Pinpoint the cell where the given text exists, returning its [X, Y] midpoint coordinate. 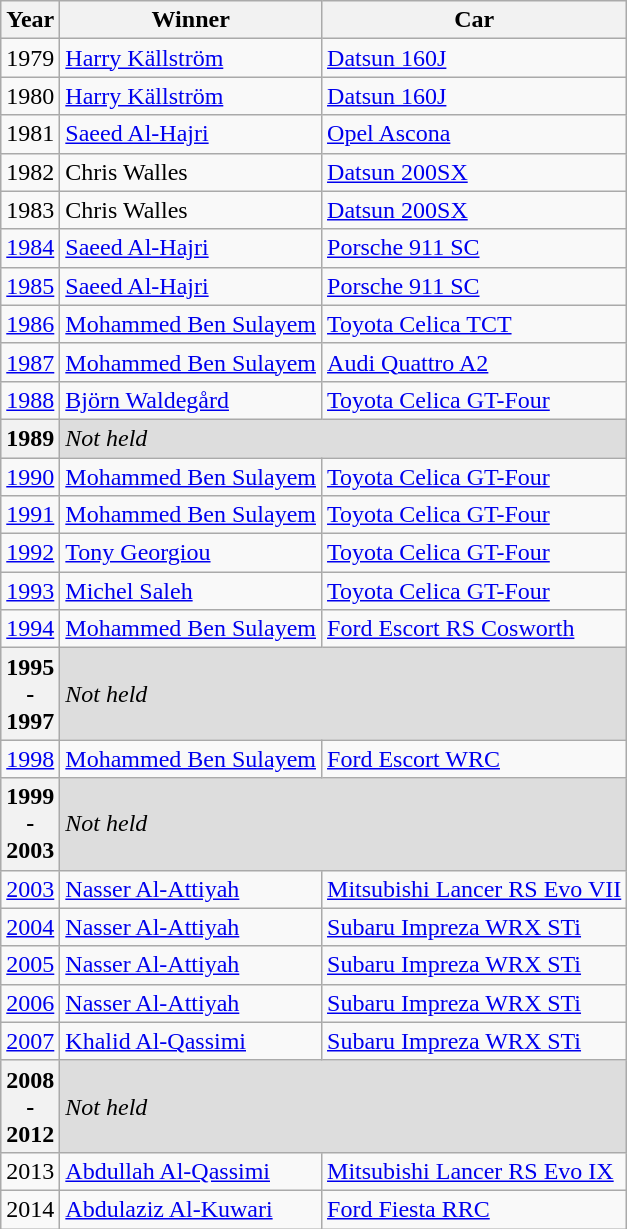
2003 [30, 889]
Michel Saleh [191, 591]
Khalid Al-Qassimi [191, 1041]
1980 [30, 96]
1987 [30, 362]
Björn Waldegård [191, 400]
1984 [30, 248]
Audi Quattro A2 [474, 362]
2008-2012 [30, 1106]
Tony Georgiou [191, 553]
1982 [30, 172]
1995-1997 [30, 694]
1992 [30, 553]
Winner [191, 20]
2005 [30, 965]
1981 [30, 134]
Ford Fiesta RRC [474, 1209]
2006 [30, 1003]
Abdullah Al-Qassimi [191, 1171]
Ford Escort RS Cosworth [474, 629]
1979 [30, 58]
2013 [30, 1171]
1993 [30, 591]
2014 [30, 1209]
Opel Ascona [474, 134]
1994 [30, 629]
Mitsubishi Lancer RS Evo VII [474, 889]
2004 [30, 927]
Abdulaziz Al-Kuwari [191, 1209]
1998 [30, 759]
1983 [30, 210]
1991 [30, 515]
1985 [30, 286]
Toyota Celica TCT [474, 324]
Ford Escort WRC [474, 759]
Mitsubishi Lancer RS Evo IX [474, 1171]
1986 [30, 324]
1988 [30, 400]
2007 [30, 1041]
Car [474, 20]
Year [30, 20]
1990 [30, 477]
1989 [30, 438]
1999-2003 [30, 824]
